Capture the cell that displays the provided text and extract its [X, Y] central coordinate. 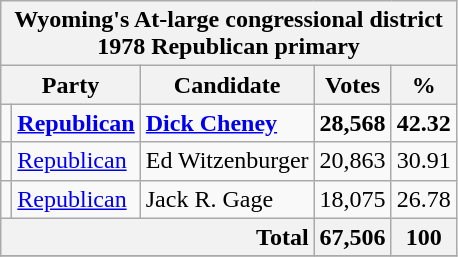
18,075 [352, 199]
42.32 [424, 123]
Total [158, 237]
26.78 [424, 199]
Dick Cheney [227, 123]
% [424, 85]
Party [71, 85]
67,506 [352, 237]
30.91 [424, 161]
100 [424, 237]
Votes [352, 85]
Jack R. Gage [227, 199]
Candidate [227, 85]
28,568 [352, 123]
20,863 [352, 161]
Ed Witzenburger [227, 161]
Wyoming's At-large congressional district1978 Republican primary [228, 34]
